Scan for the cell matching the given text and deliver its (X, Y) coordinate at center. 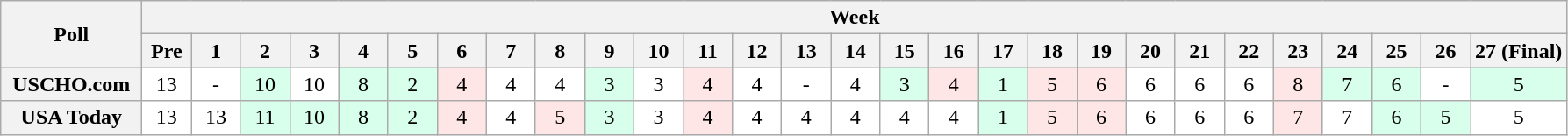
16 (954, 51)
24 (1347, 51)
USA Today (72, 118)
26 (1445, 51)
USCHO.com (72, 84)
20 (1150, 51)
25 (1396, 51)
12 (757, 51)
14 (856, 51)
18 (1052, 51)
15 (905, 51)
21 (1199, 51)
Week (855, 18)
Poll (72, 34)
17 (1003, 51)
19 (1101, 51)
9 (609, 51)
22 (1249, 51)
Pre (167, 51)
27 (Final) (1519, 51)
23 (1298, 51)
